Extract the (x, y) coordinate from the center of the cell holding the provided text.  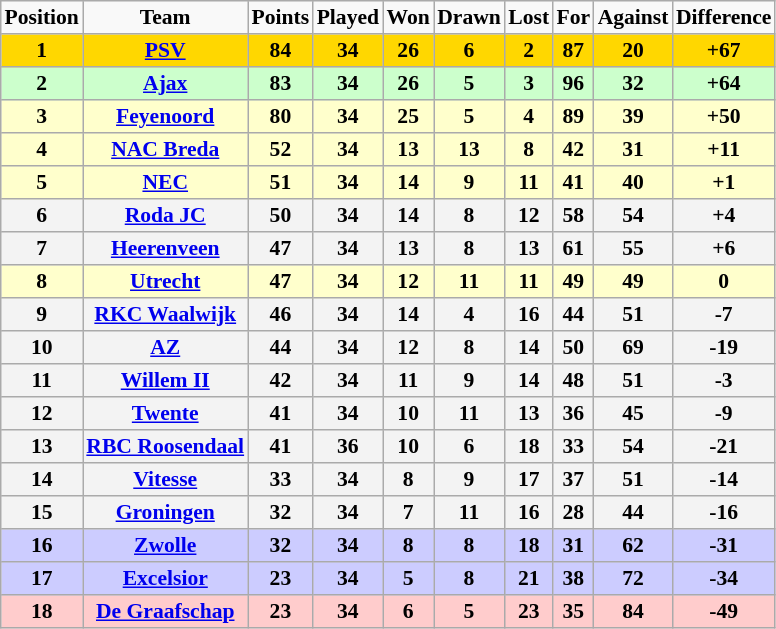
AZ (166, 348)
+64 (724, 84)
Played (348, 18)
61 (574, 248)
-16 (724, 512)
RBC Roosendaal (166, 446)
Vitesse (166, 480)
25 (408, 116)
52 (280, 150)
Position (42, 18)
48 (574, 380)
-9 (724, 414)
Drawn (470, 18)
Zwolle (166, 546)
-19 (724, 348)
NEC (166, 182)
96 (574, 84)
-49 (724, 612)
80 (280, 116)
+67 (724, 50)
Roda JC (166, 216)
28 (574, 512)
Team (166, 18)
Lost (529, 18)
For (574, 18)
Excelsior (166, 578)
Points (280, 18)
87 (574, 50)
58 (574, 216)
46 (280, 314)
Against (633, 18)
NAC Breda (166, 150)
PSV (166, 50)
-14 (724, 480)
38 (574, 578)
Ajax (166, 84)
Won (408, 18)
+6 (724, 248)
69 (633, 348)
Twente (166, 414)
+1 (724, 182)
De Graafschap (166, 612)
+11 (724, 150)
-21 (724, 446)
72 (633, 578)
39 (633, 116)
1 (42, 50)
35 (574, 612)
62 (633, 546)
89 (574, 116)
45 (633, 414)
-7 (724, 314)
55 (633, 248)
21 (529, 578)
Difference (724, 18)
37 (574, 480)
Feyenoord (166, 116)
20 (633, 50)
40 (633, 182)
Groningen (166, 512)
0 (724, 282)
Utrecht (166, 282)
Heerenveen (166, 248)
15 (42, 512)
+50 (724, 116)
+4 (724, 216)
-34 (724, 578)
83 (280, 84)
-3 (724, 380)
Willem II (166, 380)
-31 (724, 546)
RKC Waalwijk (166, 314)
